Find where the given text appears and provide that cell's center as (x, y) coordinate. 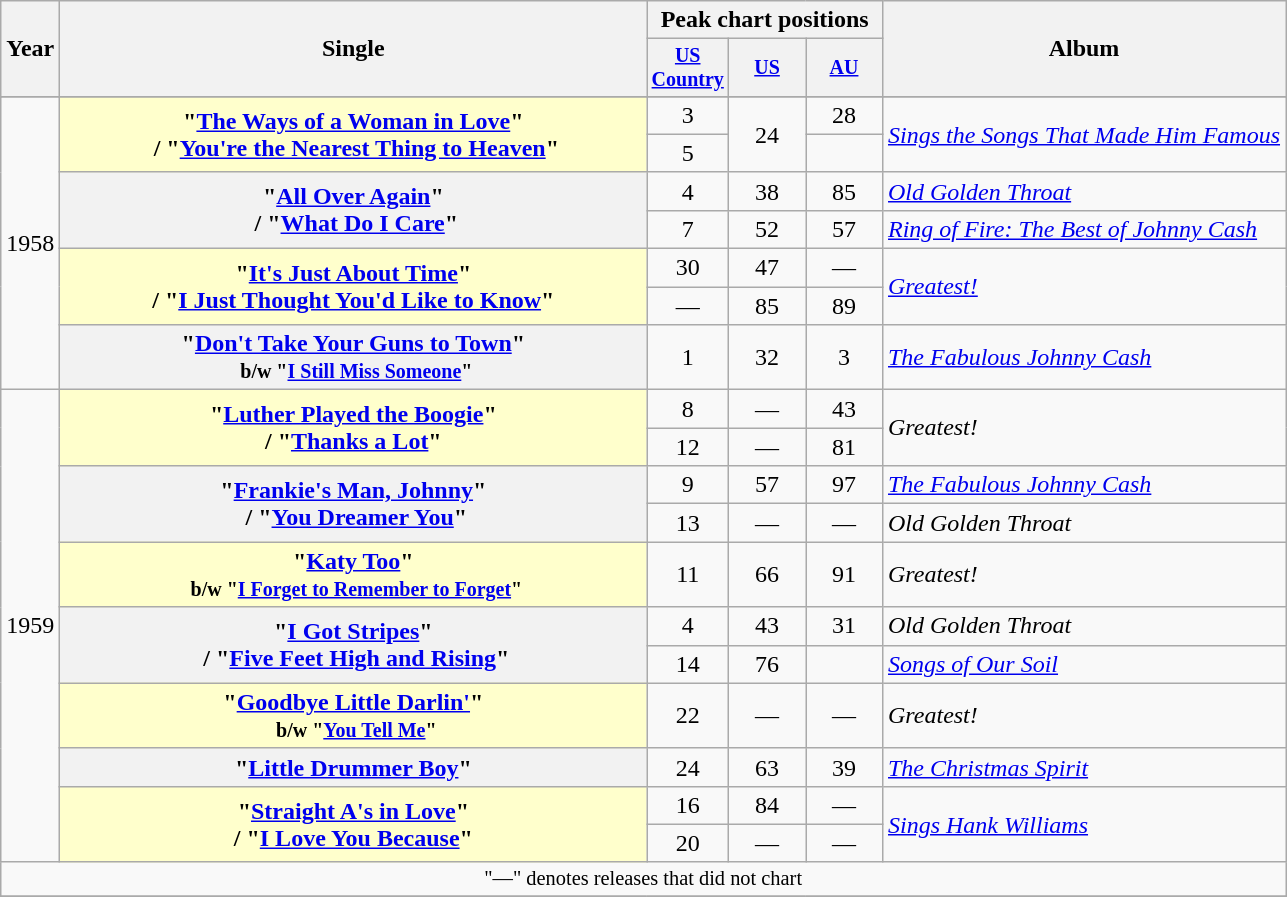
76 (768, 664)
89 (844, 306)
81 (844, 447)
52 (768, 229)
"Frankie's Man, Johnny" / "You Dreamer You" (354, 504)
20 (688, 843)
7 (688, 229)
"The Ways of a Woman in Love" / "You're the Nearest Thing to Heaven" (354, 134)
1959 (30, 626)
Ring of Fire: The Best of Johnny Cash (1084, 229)
97 (844, 485)
31 (844, 626)
1 (688, 358)
16 (688, 805)
84 (768, 805)
39 (844, 767)
"Goodbye Little Darlin'" b/w "You Tell Me" (354, 716)
14 (688, 664)
5 (688, 153)
Peak chart positions (765, 20)
1958 (30, 242)
"Straight A's in Love"/ "I Love You Because" (354, 824)
63 (768, 767)
Songs of Our Soil (1084, 664)
"All Over Again" / "What Do I Care" (354, 210)
91 (844, 574)
28 (844, 115)
Sings the Songs That Made Him Famous (1084, 134)
"I Got Stripes" / "Five Feet High and Rising" (354, 645)
47 (768, 268)
"It's Just About Time"/ "I Just Thought You'd Like to Know" (354, 287)
30 (688, 268)
US (768, 68)
12 (688, 447)
"Luther Played the Boogie"/ "Thanks a Lot" (354, 428)
The Christmas Spirit (1084, 767)
Sings Hank Williams (1084, 824)
9 (688, 485)
"—" denotes releases that did not chart (644, 879)
22 (688, 716)
32 (768, 358)
Year (30, 49)
Album (1084, 49)
Single (354, 49)
"Little Drummer Boy" (354, 767)
11 (688, 574)
38 (768, 191)
8 (688, 409)
13 (688, 523)
AU (844, 68)
66 (768, 574)
US Country (688, 68)
"Don't Take Your Guns to Town" b/w "I Still Miss Someone" (354, 358)
"Katy Too" b/w "I Forget to Remember to Forget" (354, 574)
